Find where the given text appears and provide that cell's center as (x, y) coordinate. 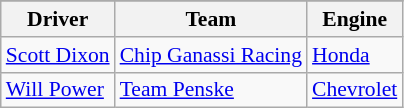
Driver (58, 19)
Chevrolet (354, 90)
Honda (354, 55)
Scott Dixon (58, 55)
Engine (354, 19)
Chip Ganassi Racing (211, 55)
Team Penske (211, 90)
Will Power (58, 90)
Team (211, 19)
